Output the [x, y] coordinate of the center of the cell containing the given text.  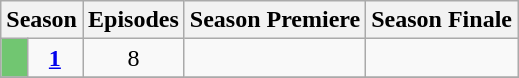
8 [133, 58]
Season Premiere [274, 20]
Season [42, 20]
Season Finale [442, 20]
1 [54, 58]
Episodes [133, 20]
